Locate the cell with the specified text and output its [x, y] center coordinate. 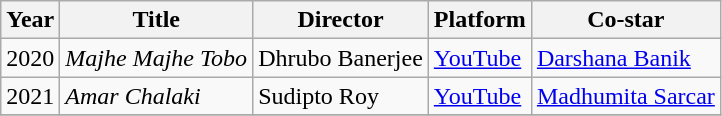
Sudipto Roy [341, 96]
2021 [30, 96]
Majhe Majhe Tobo [156, 58]
2020 [30, 58]
Title [156, 20]
Director [341, 20]
Amar Chalaki [156, 96]
Dhrubo Banerjee [341, 58]
Year [30, 20]
Madhumita Sarcar [626, 96]
Darshana Banik [626, 58]
Platform [480, 20]
Co-star [626, 20]
